Find where the given text appears and provide that cell's center as [x, y] coordinate. 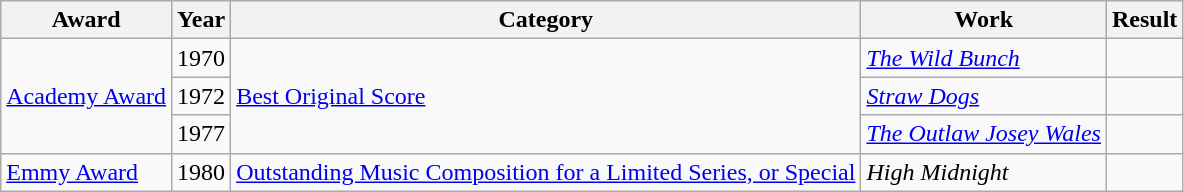
Award [86, 20]
Year [202, 20]
The Outlaw Josey Wales [984, 134]
1970 [202, 58]
Straw Dogs [984, 96]
1977 [202, 134]
High Midnight [984, 172]
Best Original Score [546, 96]
Academy Award [86, 96]
The Wild Bunch [984, 58]
1972 [202, 96]
1980 [202, 172]
Outstanding Music Composition for a Limited Series, or Special [546, 172]
Work [984, 20]
Category [546, 20]
Emmy Award [86, 172]
Result [1144, 20]
